Extract the [X, Y] coordinate from the center of the cell holding the provided text.  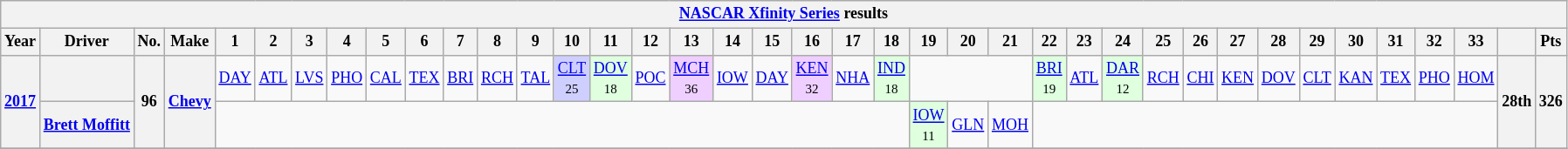
19 [929, 42]
4 [347, 42]
9 [535, 42]
DOV [1278, 78]
25 [1163, 42]
32 [1434, 42]
MOH [1011, 125]
Chevy [189, 101]
BRI [461, 78]
IND18 [892, 78]
NHA [853, 78]
10 [571, 42]
3 [309, 42]
2017 [21, 101]
No. [148, 42]
BRI19 [1049, 78]
15 [772, 42]
8 [498, 42]
13 [691, 42]
33 [1475, 42]
CHI [1200, 78]
23 [1084, 42]
MCH36 [691, 78]
11 [610, 42]
TAL [535, 78]
CLT [1317, 78]
CLT25 [571, 78]
GLN [968, 125]
KEN32 [812, 78]
DAR12 [1123, 78]
16 [812, 42]
IOW [733, 78]
NASCAR Xfinity Series results [784, 14]
Year [21, 42]
DOV18 [610, 78]
6 [424, 42]
Make [189, 42]
30 [1356, 42]
326 [1551, 101]
IOW11 [929, 125]
Driver [86, 42]
27 [1238, 42]
26 [1200, 42]
KEN [1238, 78]
5 [386, 42]
KAN [1356, 78]
Brett Moffitt [86, 125]
28th [1517, 101]
31 [1396, 42]
LVS [309, 78]
18 [892, 42]
24 [1123, 42]
2 [273, 42]
14 [733, 42]
1 [235, 42]
28 [1278, 42]
CAL [386, 78]
29 [1317, 42]
Pts [1551, 42]
POC [650, 78]
HOM [1475, 78]
12 [650, 42]
7 [461, 42]
21 [1011, 42]
20 [968, 42]
22 [1049, 42]
96 [148, 101]
17 [853, 42]
